For the text-containing cell, return its midpoint in [x, y] coordinate format. 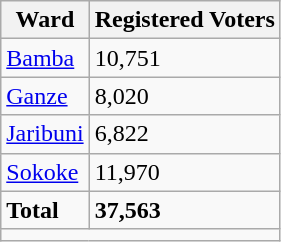
37,563 [184, 210]
8,020 [184, 96]
6,822 [184, 134]
Bamba [45, 58]
Sokoke [45, 172]
Registered Voters [184, 20]
Ganze [45, 96]
Jaribuni [45, 134]
Ward [45, 20]
Total [45, 210]
11,970 [184, 172]
10,751 [184, 58]
